Identify which cell holds the provided text, then report its [x, y] central coordinate. 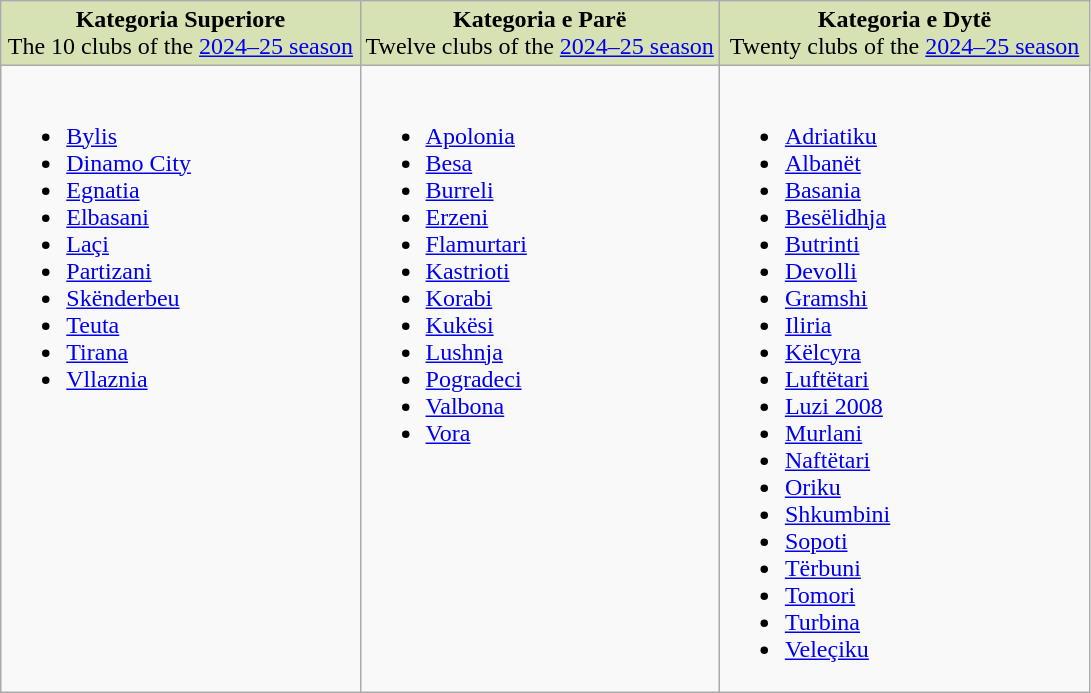
Kategoria SuperioreThe 10 clubs of the 2024–25 season [180, 34]
Kategoria e DytëTwenty clubs of the 2024–25 season [904, 34]
Kategoria e ParëTwelve clubs of the 2024–25 season [540, 34]
BylisDinamo CityEgnatiaElbasaniLaçiPartizaniSkënderbeuTeutaTiranaVllaznia [180, 379]
ApoloniaBesaBurreliErzeniFlamurtariKastriotiKorabiKukësiLushnjaPogradeciValbonaVora [540, 379]
